Return the (x, y) coordinate for the center point of the cell that contains the specified text.  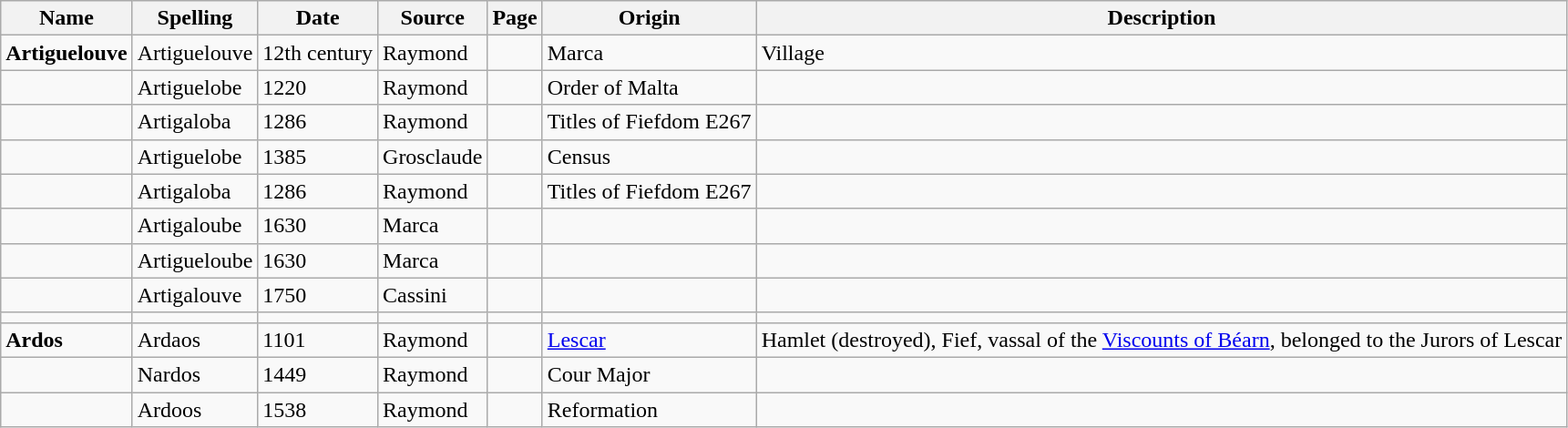
Census (649, 157)
Nardos (195, 374)
1385 (318, 157)
Name (67, 18)
1101 (318, 340)
1750 (318, 295)
1449 (318, 374)
Hamlet (destroyed), Fief, vassal of the Viscounts of Béarn, belonged to the Jurors of Lescar (1162, 340)
Order of Malta (649, 87)
1538 (318, 409)
Reformation (649, 409)
Ardoos (195, 409)
Page (515, 18)
Artigaloube (195, 226)
Village (1162, 53)
Ardos (67, 340)
Description (1162, 18)
Artigueloube (195, 260)
Spelling (195, 18)
Artigalouve (195, 295)
Cour Major (649, 374)
Lescar (649, 340)
Cassini (433, 295)
Source (433, 18)
Date (318, 18)
Grosclaude (433, 157)
12th century (318, 53)
1220 (318, 87)
Ardaos (195, 340)
Origin (649, 18)
